For the text-containing cell, return its midpoint in (x, y) coordinate format. 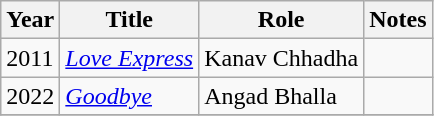
2011 (30, 58)
Angad Bhalla (282, 96)
Love Express (130, 58)
Goodbye (130, 96)
Title (130, 20)
Kanav Chhadha (282, 58)
Role (282, 20)
2022 (30, 96)
Year (30, 20)
Notes (398, 20)
